Detect which cell encompasses the target text, then output its (x, y) center coordinate. 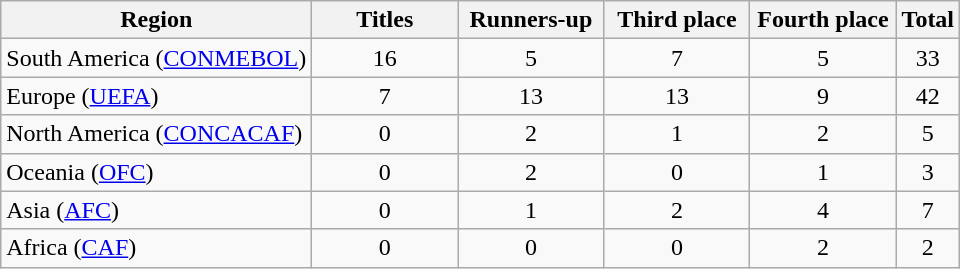
42 (928, 96)
Runners-up (531, 20)
33 (928, 58)
Europe (UEFA) (156, 96)
Fourth place (823, 20)
North America (CONCACAF) (156, 134)
4 (823, 210)
Africa (CAF) (156, 248)
Titles (385, 20)
Region (156, 20)
Total (928, 20)
9 (823, 96)
3 (928, 172)
South America (CONMEBOL) (156, 58)
Oceania (OFC) (156, 172)
Asia (AFC) (156, 210)
16 (385, 58)
Third place (677, 20)
